Locate the cell with the specified text and output its [x, y] center coordinate. 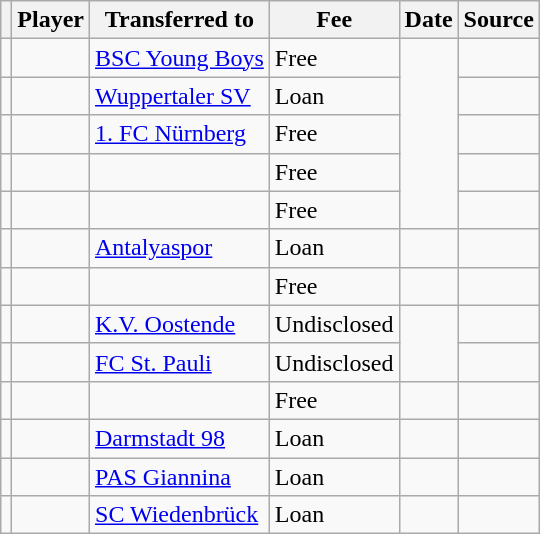
PAS Giannina [180, 477]
Source [498, 20]
FC St. Pauli [180, 362]
Fee [334, 20]
Transferred to [180, 20]
Darmstadt 98 [180, 438]
SC Wiedenbrück [180, 515]
Player [51, 20]
K.V. Oostende [180, 324]
Wuppertaler SV [180, 96]
BSC Young Boys [180, 58]
Date [428, 20]
1. FC Nürnberg [180, 134]
Antalyaspor [180, 248]
